Extract the (x, y) coordinate from the center of the cell holding the provided text.  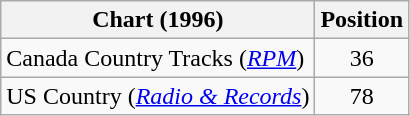
US Country (Radio & Records) (158, 96)
36 (362, 58)
Position (362, 20)
78 (362, 96)
Chart (1996) (158, 20)
Canada Country Tracks (RPM) (158, 58)
